Locate the cell with the specified text and output its (x, y) center coordinate. 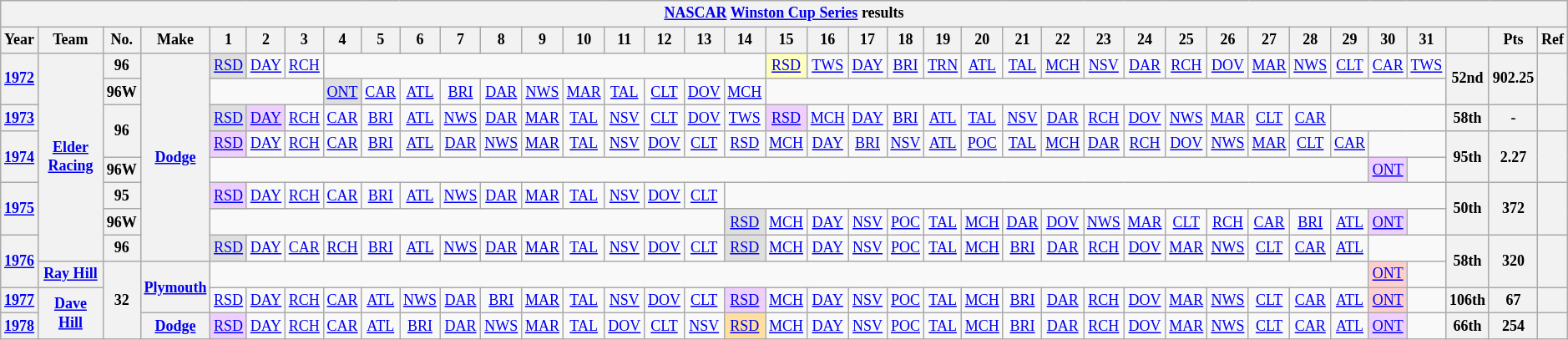
95 (122, 195)
21 (1022, 40)
902.25 (1513, 79)
Plymouth (175, 287)
10 (584, 40)
95th (1468, 157)
Ray Hill (70, 274)
Elder Racing (70, 157)
4 (342, 40)
28 (1311, 40)
Ref (1553, 40)
No. (122, 40)
50th (1468, 209)
1974 (20, 157)
26 (1228, 40)
25 (1186, 40)
6 (421, 40)
NASCAR Winston Cup Series results (784, 13)
23 (1104, 40)
24 (1145, 40)
27 (1269, 40)
12 (665, 40)
Team (70, 40)
1973 (20, 117)
320 (1513, 261)
20 (982, 40)
17 (867, 40)
Year (20, 40)
11 (625, 40)
29 (1350, 40)
7 (461, 40)
1977 (20, 301)
16 (827, 40)
66th (1468, 326)
8 (501, 40)
3 (304, 40)
106th (1468, 301)
15 (787, 40)
1 (229, 40)
9 (543, 40)
19 (943, 40)
52nd (1468, 79)
1976 (20, 261)
1975 (20, 209)
32 (122, 300)
254 (1513, 326)
14 (745, 40)
Dave Hill (70, 313)
Make (175, 40)
1978 (20, 326)
372 (1513, 209)
1972 (20, 79)
18 (905, 40)
- (1513, 117)
22 (1063, 40)
5 (381, 40)
2.27 (1513, 157)
13 (704, 40)
31 (1426, 40)
2 (266, 40)
TRN (943, 65)
Pts (1513, 40)
67 (1513, 301)
30 (1388, 40)
